Provide the [x, y] coordinate of the cell's center where the given text is located.  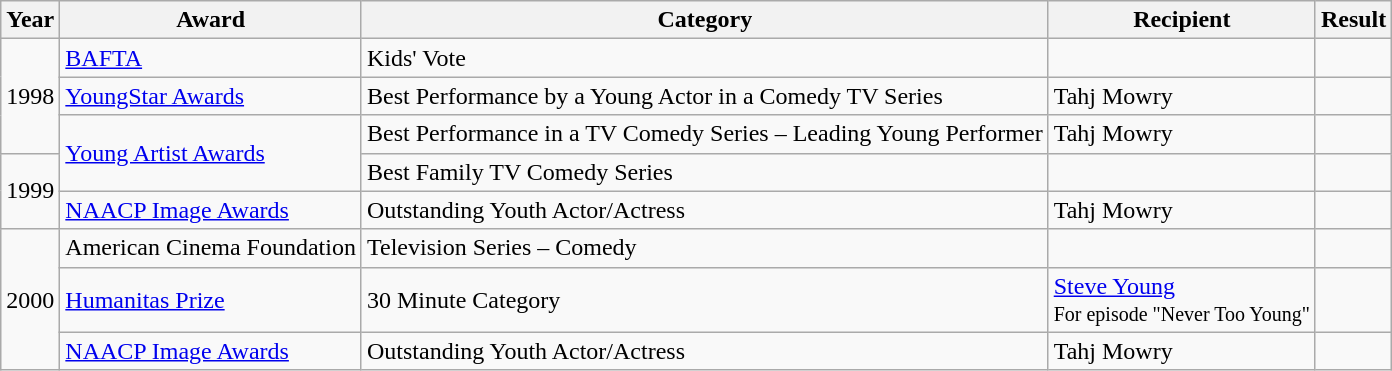
Category [704, 20]
Steve YoungFor episode "Never Too Young" [1182, 300]
Best Performance by a Young Actor in a Comedy TV Series [704, 96]
Year [30, 20]
Best Family TV Comedy Series [704, 172]
Recipient [1182, 20]
30 Minute Category [704, 300]
Award [211, 20]
American Cinema Foundation [211, 248]
BAFTA [211, 58]
YoungStar Awards [211, 96]
Kids' Vote [704, 58]
Best Performance in a TV Comedy Series – Leading Young Performer [704, 134]
Humanitas Prize [211, 300]
1999 [30, 191]
Young Artist Awards [211, 153]
1998 [30, 96]
Result [1353, 20]
Television Series – Comedy [704, 248]
2000 [30, 300]
